Capture the cell that displays the provided text and extract its [x, y] central coordinate. 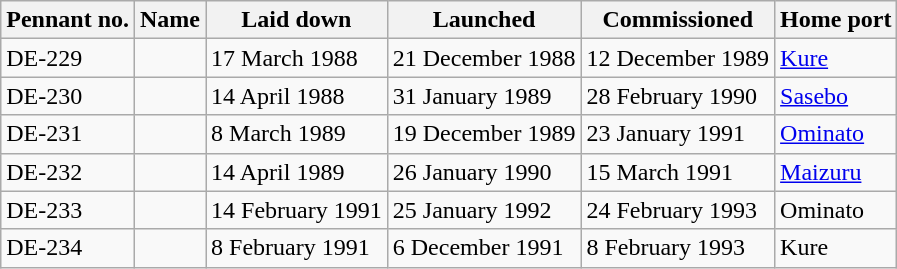
21 December 1988 [484, 58]
23 January 1991 [678, 134]
31 January 1989 [484, 96]
6 December 1991 [484, 248]
24 February 1993 [678, 210]
14 February 1991 [297, 210]
28 February 1990 [678, 96]
Launched [484, 20]
14 April 1988 [297, 96]
26 January 1990 [484, 172]
25 January 1992 [484, 210]
Pennant no. [68, 20]
Laid down [297, 20]
Commissioned [678, 20]
DE-229 [68, 58]
Home port [836, 20]
15 March 1991 [678, 172]
DE-234 [68, 248]
Maizuru [836, 172]
12 December 1989 [678, 58]
DE-233 [68, 210]
14 April 1989 [297, 172]
Sasebo [836, 96]
DE-232 [68, 172]
DE-231 [68, 134]
17 March 1988 [297, 58]
8 February 1993 [678, 248]
8 March 1989 [297, 134]
Name [170, 20]
19 December 1989 [484, 134]
DE-230 [68, 96]
8 February 1991 [297, 248]
